Pinpoint the cell where the given text exists, returning its (X, Y) midpoint coordinate. 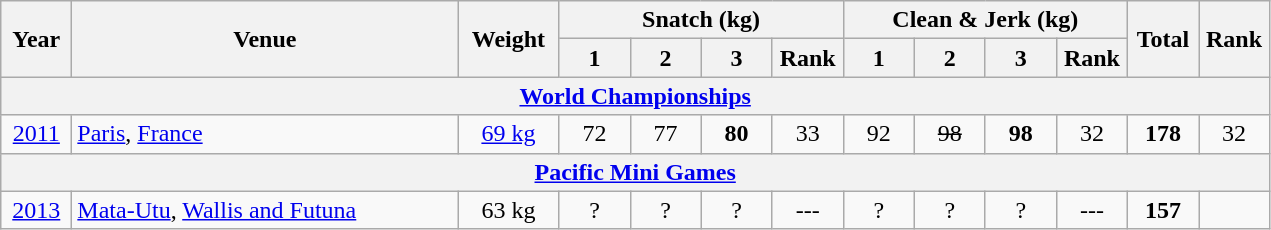
157 (1162, 210)
72 (594, 134)
2013 (36, 210)
92 (878, 134)
Total (1162, 39)
Pacific Mini Games (636, 172)
77 (666, 134)
Venue (265, 39)
Snatch (kg) (701, 20)
Paris, France (265, 134)
Weight (508, 39)
63 kg (508, 210)
World Championships (636, 96)
69 kg (508, 134)
Year (36, 39)
Mata-Utu, Wallis and Futuna (265, 210)
2011 (36, 134)
33 (808, 134)
80 (736, 134)
178 (1162, 134)
Clean & Jerk (kg) (985, 20)
